Search for the cell housing the specified text and yield its (x, y) center coordinate. 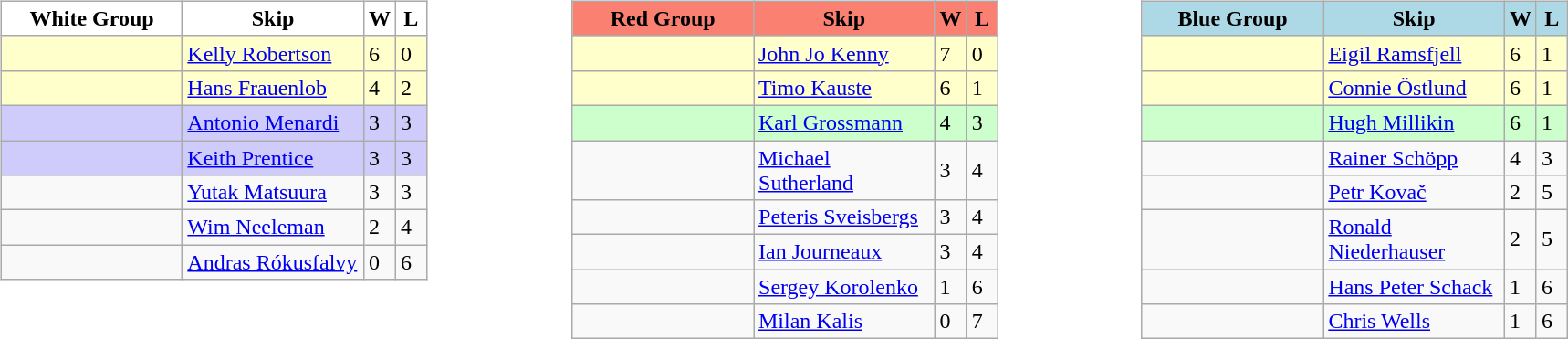
Peteris Sveisbergs (845, 217)
Sergey Korolenko (845, 287)
Milan Kalis (845, 322)
Connie Östlund (1415, 88)
Ronald Niederhauser (1415, 239)
Chris Wells (1415, 322)
Hans Frauenlob (274, 88)
Kelly Robertson (274, 53)
Michael Sutherland (845, 170)
Petr Kovač (1415, 193)
Timo Kauste (845, 88)
Hugh Millikin (1415, 122)
White Group (91, 18)
Wim Neeleman (274, 228)
Ian Journeaux (845, 252)
Karl Grossmann (845, 122)
Red Group (663, 18)
John Jo Kenny (845, 53)
Antonio Menardi (274, 122)
Keith Prentice (274, 158)
Rainer Schöpp (1415, 158)
Hans Peter Schack (1415, 287)
Blue Group (1232, 18)
Andras Rókusfalvy (274, 262)
Eigil Ramsfjell (1415, 53)
Yutak Matsuura (274, 193)
